Extract the (X, Y) coordinate from the center of the cell holding the provided text.  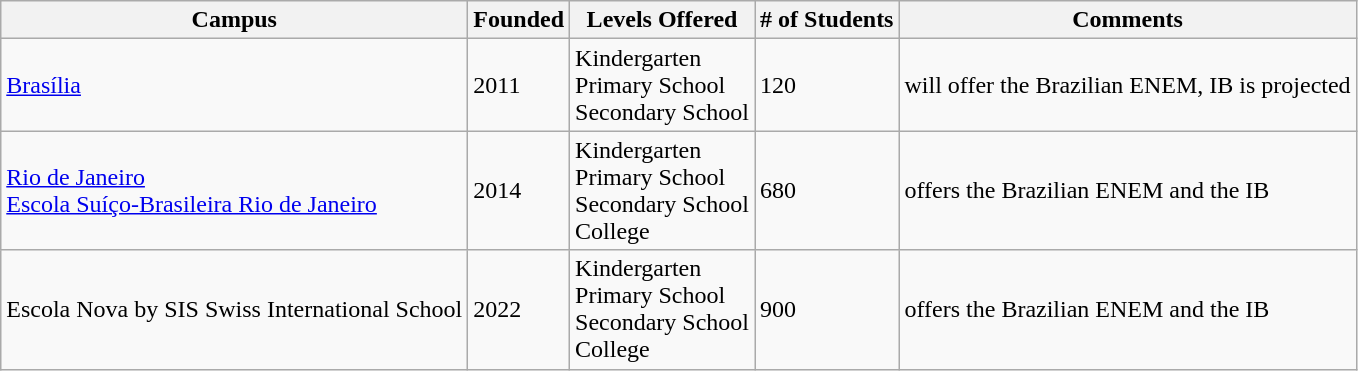
Levels Offered (662, 20)
Campus (234, 20)
900 (827, 310)
2014 (519, 190)
Comments (1128, 20)
KindergartenPrimary SchoolSecondary School (662, 85)
Founded (519, 20)
will offer the Brazilian ENEM, IB is projected (1128, 85)
680 (827, 190)
2011 (519, 85)
Escola Nova by SIS Swiss International School (234, 310)
# of Students (827, 20)
Brasília (234, 85)
Rio de JaneiroEscola Suíço-Brasileira Rio de Janeiro (234, 190)
120 (827, 85)
2022 (519, 310)
